Detect which cell encompasses the target text, then output its (X, Y) center coordinate. 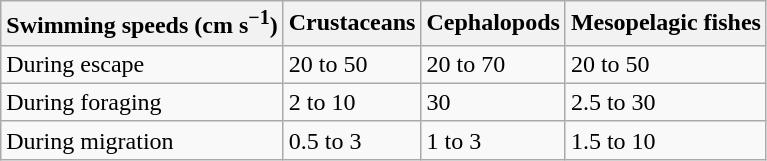
During migration (142, 140)
20 to 70 (493, 64)
During escape (142, 64)
30 (493, 102)
Swimming speeds (cm s−1) (142, 24)
During foraging (142, 102)
2.5 to 30 (666, 102)
1.5 to 10 (666, 140)
2 to 10 (352, 102)
Cephalopods (493, 24)
0.5 to 3 (352, 140)
1 to 3 (493, 140)
Crustaceans (352, 24)
Mesopelagic fishes (666, 24)
